Search for the cell housing the specified text and yield its [x, y] center coordinate. 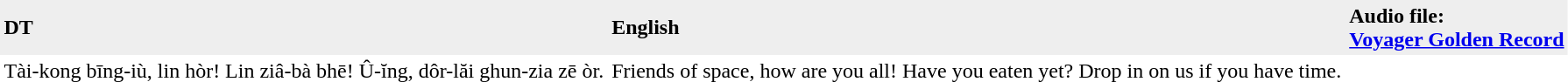
DT [304, 28]
Audio file:Voyager Golden Record [1457, 28]
English [977, 28]
